Determine the (x, y) coordinate at the center of the cell enclosing the given text.  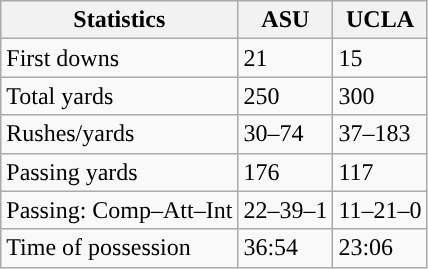
First downs (120, 58)
Passing: Comp–Att–Int (120, 210)
23:06 (380, 248)
21 (286, 58)
ASU (286, 20)
15 (380, 58)
300 (380, 96)
37–183 (380, 134)
Total yards (120, 96)
176 (286, 172)
30–74 (286, 134)
250 (286, 96)
117 (380, 172)
Time of possession (120, 248)
Rushes/yards (120, 134)
36:54 (286, 248)
11–21–0 (380, 210)
Statistics (120, 20)
UCLA (380, 20)
Passing yards (120, 172)
22–39–1 (286, 210)
